Find where the given text appears and provide that cell's center as (X, Y) coordinate. 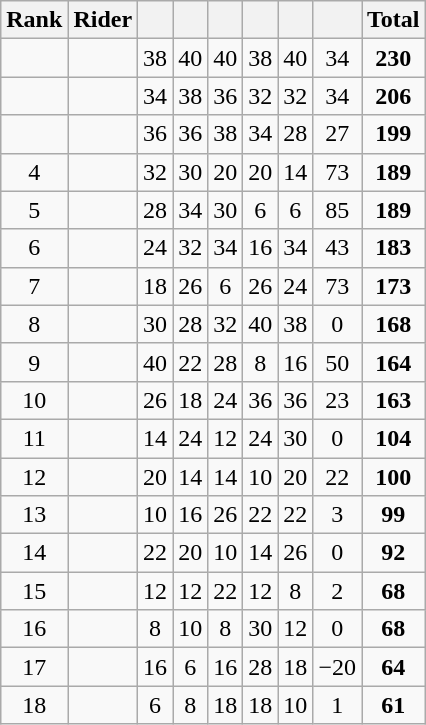
7 (34, 286)
85 (338, 210)
27 (338, 134)
11 (34, 438)
−20 (338, 667)
4 (34, 172)
15 (34, 591)
104 (394, 438)
164 (394, 362)
2 (338, 591)
3 (338, 515)
100 (394, 477)
99 (394, 515)
230 (394, 58)
168 (394, 324)
5 (34, 210)
Rider (103, 20)
Total (394, 20)
183 (394, 248)
Rank (34, 20)
17 (34, 667)
43 (338, 248)
9 (34, 362)
23 (338, 400)
173 (394, 286)
50 (338, 362)
61 (394, 705)
206 (394, 96)
92 (394, 553)
163 (394, 400)
64 (394, 667)
199 (394, 134)
13 (34, 515)
1 (338, 705)
